Extract the (X, Y) coordinate from the center of the cell holding the provided text.  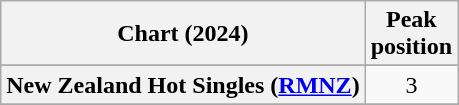
3 (411, 85)
Chart (2024) (183, 34)
Peakposition (411, 34)
New Zealand Hot Singles (RMNZ) (183, 85)
